For the text-containing cell, return its midpoint in [x, y] coordinate format. 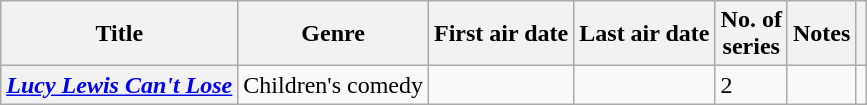
Lucy Lewis Can't Lose [120, 85]
No. ofseries [751, 34]
Title [120, 34]
Last air date [644, 34]
2 [751, 85]
Genre [334, 34]
Children's comedy [334, 85]
First air date [500, 34]
Notes [821, 34]
